Scan for the cell matching the given text and deliver its [X, Y] coordinate at center. 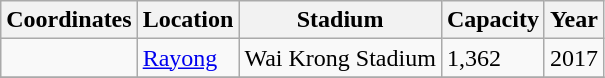
1,362 [492, 58]
2017 [574, 58]
Rayong [188, 58]
Capacity [492, 20]
Stadium [340, 20]
Coordinates [69, 20]
Location [188, 20]
Year [574, 20]
Wai Krong Stadium [340, 58]
